Return the [x, y] coordinate for the center point of the cell that contains the specified text.  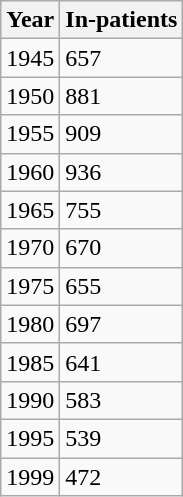
1990 [30, 400]
1945 [30, 58]
1970 [30, 248]
1985 [30, 362]
1960 [30, 172]
670 [122, 248]
1965 [30, 210]
1980 [30, 324]
In-patients [122, 20]
472 [122, 477]
1995 [30, 438]
909 [122, 134]
657 [122, 58]
641 [122, 362]
1950 [30, 96]
1955 [30, 134]
1999 [30, 477]
539 [122, 438]
1975 [30, 286]
881 [122, 96]
583 [122, 400]
755 [122, 210]
936 [122, 172]
697 [122, 324]
Year [30, 20]
655 [122, 286]
